Detect which cell encompasses the target text, then output its (x, y) center coordinate. 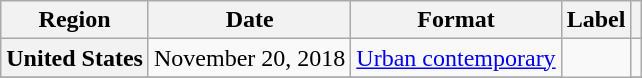
November 20, 2018 (249, 58)
Label (596, 20)
Urban contemporary (456, 58)
Region (75, 20)
Format (456, 20)
United States (75, 58)
Date (249, 20)
